From the cell containing the given text, extract its center point as (X, Y) coordinate. 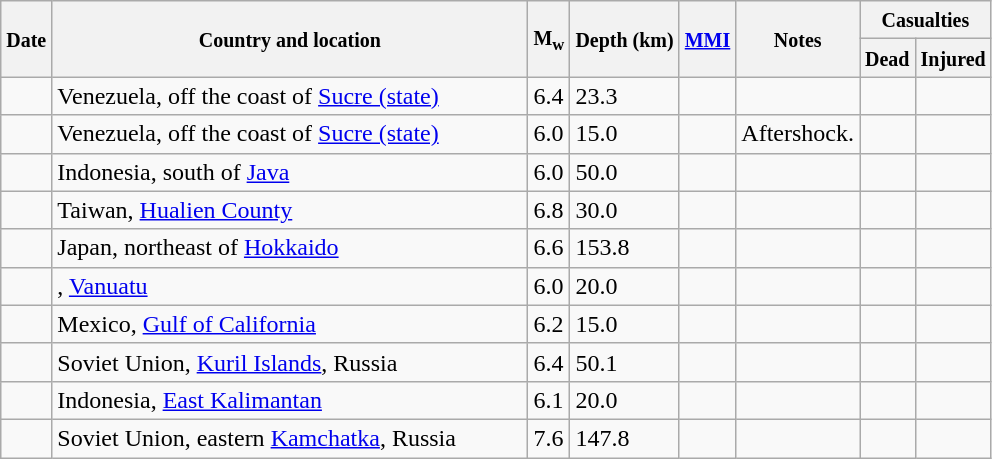
Indonesia, East Kalimantan (290, 400)
Soviet Union, eastern Kamchatka, Russia (290, 438)
50.1 (624, 362)
, Vanuatu (290, 286)
Dead (888, 58)
7.6 (549, 438)
30.0 (624, 210)
Injured (953, 58)
6.6 (549, 248)
6.2 (549, 324)
23.3 (624, 96)
Date (26, 39)
50.0 (624, 172)
147.8 (624, 438)
Soviet Union, Kuril Islands, Russia (290, 362)
MMI (708, 39)
Mw (549, 39)
Aftershock. (798, 134)
Indonesia, south of Java (290, 172)
Casualties (926, 20)
Taiwan, Hualien County (290, 210)
Mexico, Gulf of California (290, 324)
Japan, northeast of Hokkaido (290, 248)
Depth (km) (624, 39)
153.8 (624, 248)
Country and location (290, 39)
6.8 (549, 210)
6.1 (549, 400)
Notes (798, 39)
